Extract the [X, Y] coordinate from the center of the cell holding the provided text.  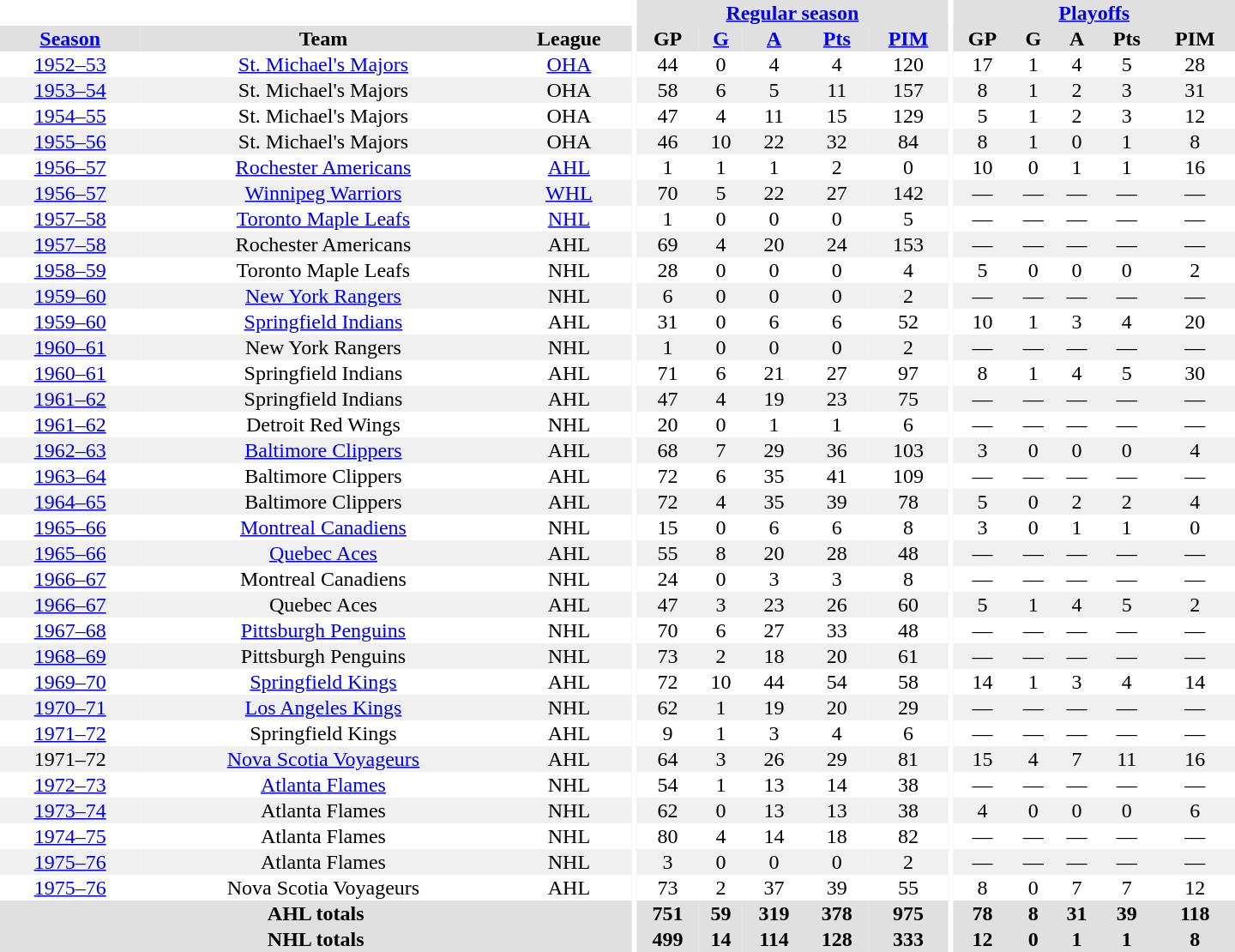
128 [837, 939]
153 [907, 244]
1967–68 [70, 630]
1962–63 [70, 450]
157 [907, 90]
Regular season [792, 13]
333 [907, 939]
97 [907, 373]
1973–74 [70, 810]
21 [774, 373]
75 [907, 399]
82 [907, 836]
61 [907, 656]
71 [667, 373]
1972–73 [70, 785]
32 [837, 142]
1964–65 [70, 502]
109 [907, 476]
17 [982, 64]
Playoffs [1094, 13]
League [569, 39]
9 [667, 733]
69 [667, 244]
33 [837, 630]
Los Angeles Kings [322, 708]
319 [774, 913]
Winnipeg Warriors [322, 193]
Team [322, 39]
68 [667, 450]
120 [907, 64]
84 [907, 142]
41 [837, 476]
80 [667, 836]
1968–69 [70, 656]
1954–55 [70, 116]
1974–75 [70, 836]
37 [774, 888]
AHL totals [316, 913]
103 [907, 450]
60 [907, 605]
1969–70 [70, 682]
975 [907, 913]
1952–53 [70, 64]
378 [837, 913]
142 [907, 193]
Detroit Red Wings [322, 425]
81 [907, 759]
36 [837, 450]
30 [1196, 373]
Season [70, 39]
46 [667, 142]
751 [667, 913]
1963–64 [70, 476]
WHL [569, 193]
1955–56 [70, 142]
64 [667, 759]
499 [667, 939]
114 [774, 939]
1953–54 [70, 90]
129 [907, 116]
52 [907, 322]
59 [720, 913]
NHL totals [316, 939]
118 [1196, 913]
1958–59 [70, 270]
1970–71 [70, 708]
